Locate the cell with the specified text and output its (X, Y) center coordinate. 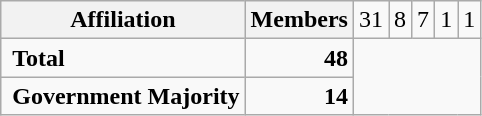
8 (400, 20)
Affiliation (123, 20)
Government Majority (123, 96)
7 (424, 20)
Total (123, 58)
Members (299, 20)
14 (299, 96)
48 (299, 58)
31 (370, 20)
